Determine the (x, y) coordinate at the center of the cell enclosing the given text.  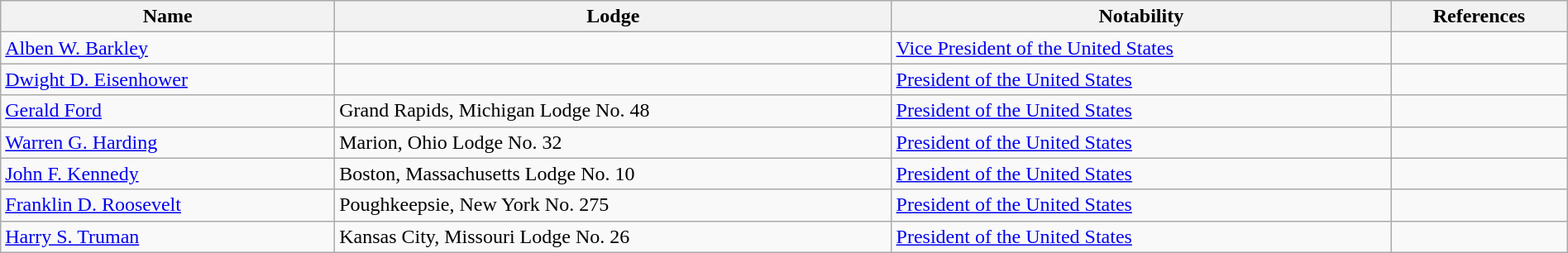
Vice President of the United States (1141, 48)
References (1480, 17)
Name (168, 17)
Gerald Ford (168, 111)
Dwight D. Eisenhower (168, 79)
Poughkeepsie, New York No. 275 (614, 205)
Alben W. Barkley (168, 48)
Boston, Massachusetts Lodge No. 10 (614, 174)
Notability (1141, 17)
John F. Kennedy (168, 174)
Grand Rapids, Michigan Lodge No. 48 (614, 111)
Kansas City, Missouri Lodge No. 26 (614, 236)
Franklin D. Roosevelt (168, 205)
Harry S. Truman (168, 236)
Marion, Ohio Lodge No. 32 (614, 142)
Warren G. Harding (168, 142)
Lodge (614, 17)
